Identify which cell holds the provided text, then report its (X, Y) central coordinate. 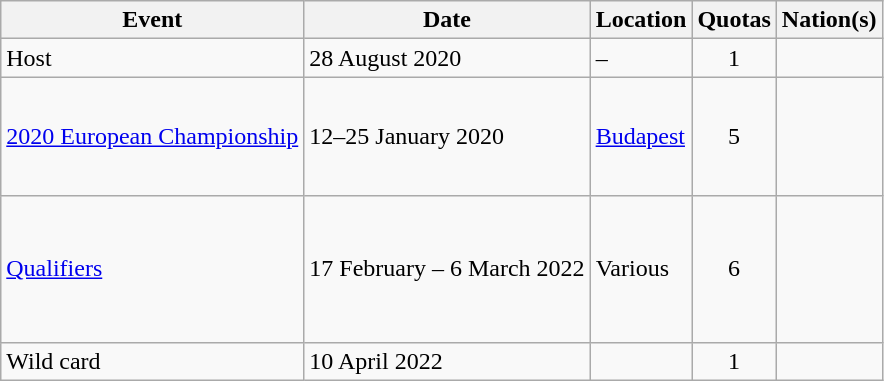
– (641, 58)
5 (734, 136)
Wild card (152, 361)
12–25 January 2020 (447, 136)
2020 European Championship (152, 136)
17 February – 6 March 2022 (447, 269)
Various (641, 269)
6 (734, 269)
Date (447, 20)
Nation(s) (829, 20)
Budapest (641, 136)
Host (152, 58)
10 April 2022 (447, 361)
Event (152, 20)
28 August 2020 (447, 58)
Qualifiers (152, 269)
Quotas (734, 20)
Location (641, 20)
